Return the (X, Y) coordinate for the center point of the cell that contains the specified text.  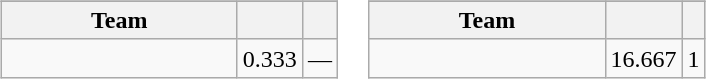
0.333 (270, 58)
1 (694, 58)
16.667 (644, 58)
— (320, 58)
